Search for the cell housing the specified text and yield its [x, y] center coordinate. 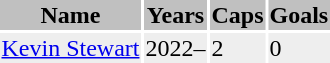
Caps [238, 15]
Kevin Stewart [70, 48]
2022– [176, 48]
0 [299, 48]
Name [70, 15]
Goals [299, 15]
2 [238, 48]
Years [176, 15]
